For the text-containing cell, return its midpoint in (X, Y) coordinate format. 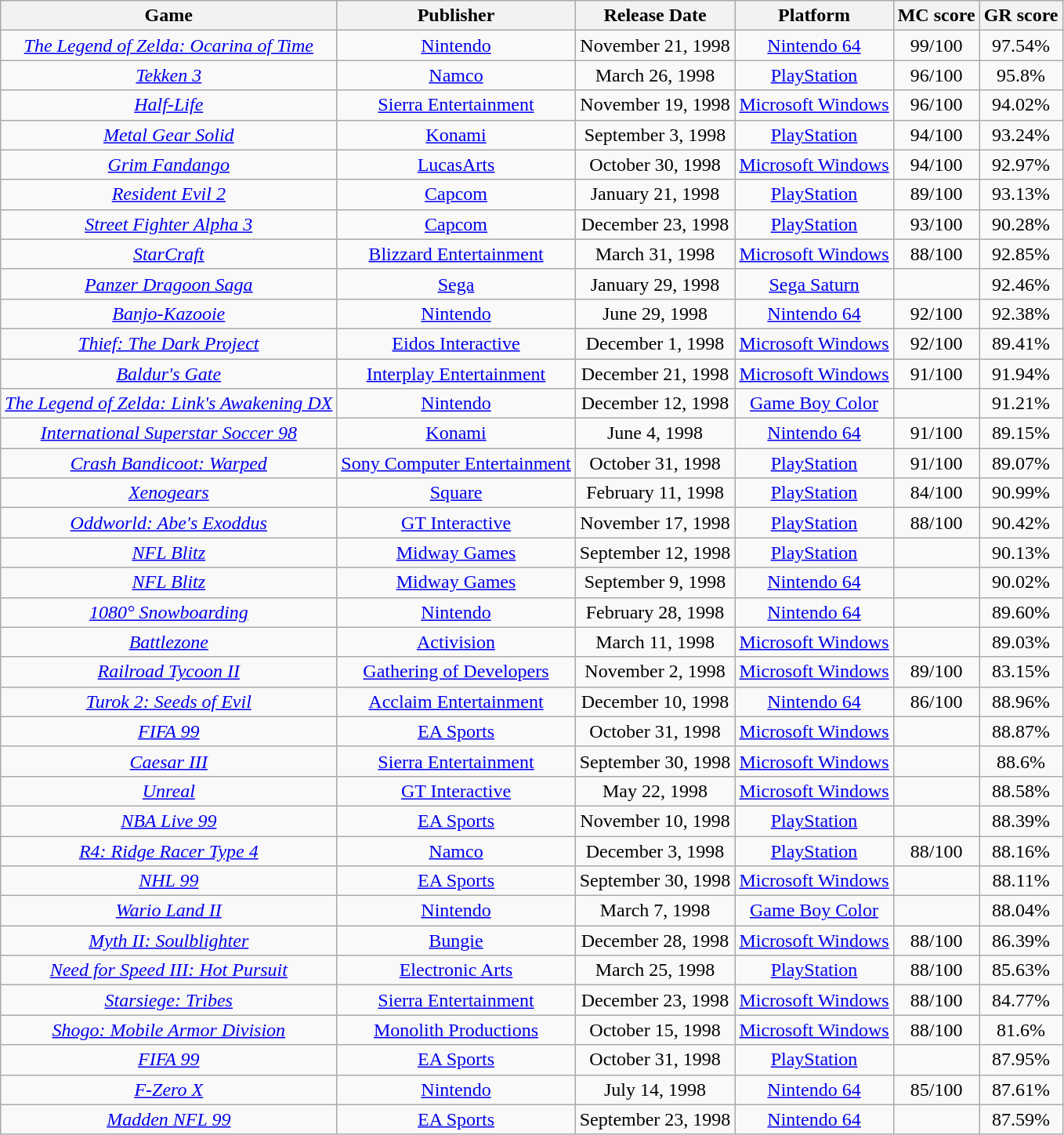
R4: Ridge Racer Type 4 (169, 850)
MC score (936, 16)
GR score (1021, 16)
Street Fighter Alpha 3 (169, 224)
February 28, 1998 (655, 612)
Activision (456, 642)
92.85% (1021, 254)
November 10, 1998 (655, 821)
88.87% (1021, 731)
89.41% (1021, 343)
Metal Gear Solid (169, 135)
99/100 (936, 45)
88.04% (1021, 911)
September 9, 1998 (655, 582)
January 29, 1998 (655, 284)
86/100 (936, 702)
88.6% (1021, 761)
89.15% (1021, 433)
LucasArts (456, 165)
F-Zero X (169, 1090)
90.42% (1021, 523)
87.95% (1021, 1060)
Myth II: Soulblighter (169, 941)
Madden NFL 99 (169, 1119)
December 10, 1998 (655, 702)
Crash Bandicoot: Warped (169, 463)
The Legend of Zelda: Link's Awakening DX (169, 404)
Railroad Tycoon II (169, 672)
Banjo-Kazooie (169, 314)
October 15, 1998 (655, 1030)
Acclaim Entertainment (456, 702)
Platform (814, 16)
December 21, 1998 (655, 374)
Tekken 3 (169, 75)
NBA Live 99 (169, 821)
81.6% (1021, 1030)
Battlezone (169, 642)
March 26, 1998 (655, 75)
87.61% (1021, 1090)
89.07% (1021, 463)
89.60% (1021, 612)
83.15% (1021, 672)
September 12, 1998 (655, 553)
88.16% (1021, 850)
July 14, 1998 (655, 1090)
86.39% (1021, 941)
December 12, 1998 (655, 404)
Release Date (655, 16)
88.11% (1021, 881)
88.58% (1021, 791)
Baldur's Gate (169, 374)
June 29, 1998 (655, 314)
November 2, 1998 (655, 672)
NHL 99 (169, 881)
88.96% (1021, 702)
84.77% (1021, 1000)
93/100 (936, 224)
1080° Snowboarding (169, 612)
Starsiege: Tribes (169, 1000)
December 3, 1998 (655, 850)
Turok 2: Seeds of Evil (169, 702)
Caesar III (169, 761)
Sony Computer Entertainment (456, 463)
International Superstar Soccer 98 (169, 433)
Publisher (456, 16)
Sega (456, 284)
85.63% (1021, 970)
Xenogears (169, 493)
Half-Life (169, 105)
91.94% (1021, 374)
88.39% (1021, 821)
Gathering of Developers (456, 672)
93.13% (1021, 194)
March 25, 1998 (655, 970)
Oddworld: Abe's Exoddus (169, 523)
92.38% (1021, 314)
90.13% (1021, 553)
The Legend of Zelda: Ocarina of Time (169, 45)
Sega Saturn (814, 284)
Shogo: Mobile Armor Division (169, 1030)
90.99% (1021, 493)
93.24% (1021, 135)
February 11, 1998 (655, 493)
Game (169, 16)
November 21, 1998 (655, 45)
March 31, 1998 (655, 254)
Square (456, 493)
Grim Fandango (169, 165)
Monolith Productions (456, 1030)
84/100 (936, 493)
Wario Land II (169, 911)
December 28, 1998 (655, 941)
92.46% (1021, 284)
Resident Evil 2 (169, 194)
Need for Speed III: Hot Pursuit (169, 970)
90.28% (1021, 224)
Thief: The Dark Project (169, 343)
Panzer Dragoon Saga (169, 284)
92.97% (1021, 165)
January 21, 1998 (655, 194)
March 11, 1998 (655, 642)
Blizzard Entertainment (456, 254)
StarCraft (169, 254)
91.21% (1021, 404)
November 19, 1998 (655, 105)
September 23, 1998 (655, 1119)
Interplay Entertainment (456, 374)
85/100 (936, 1090)
March 7, 1998 (655, 911)
December 1, 1998 (655, 343)
Eidos Interactive (456, 343)
90.02% (1021, 582)
89.03% (1021, 642)
June 4, 1998 (655, 433)
94.02% (1021, 105)
Electronic Arts (456, 970)
95.8% (1021, 75)
October 30, 1998 (655, 165)
November 17, 1998 (655, 523)
Unreal (169, 791)
87.59% (1021, 1119)
97.54% (1021, 45)
May 22, 1998 (655, 791)
September 3, 1998 (655, 135)
Bungie (456, 941)
